Pinpoint the cell where the given text exists, returning its [X, Y] midpoint coordinate. 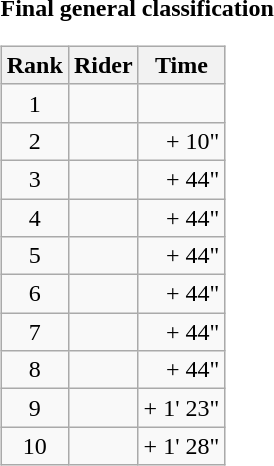
3 [34, 179]
Time [182, 65]
+ 10" [182, 141]
1 [34, 103]
Rider [103, 65]
+ 1' 28" [182, 446]
Rank [34, 65]
9 [34, 408]
8 [34, 370]
5 [34, 256]
7 [34, 332]
10 [34, 446]
6 [34, 294]
4 [34, 217]
+ 1' 23" [182, 408]
2 [34, 141]
